Identify which cell holds the provided text, then report its [x, y] central coordinate. 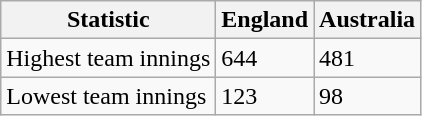
481 [368, 58]
Australia [368, 20]
Lowest team innings [108, 96]
England [265, 20]
98 [368, 96]
123 [265, 96]
Statistic [108, 20]
644 [265, 58]
Highest team innings [108, 58]
